Return [X, Y] of the center of cell containing provided text 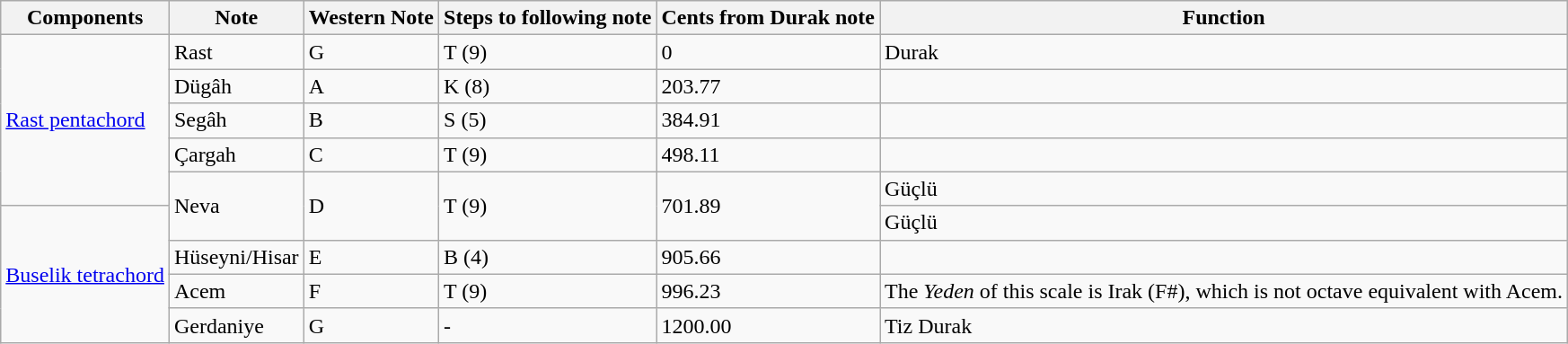
D [371, 206]
Note [236, 18]
- [548, 325]
384.91 [769, 120]
905.66 [769, 257]
K (8) [548, 86]
Rast pentachord [85, 120]
B (4) [548, 257]
Dügâh [236, 86]
Function [1224, 18]
1200.00 [769, 325]
Western Note [371, 18]
Steps to following note [548, 18]
Cents from Durak note [769, 18]
Çargah [236, 154]
Durak [1224, 52]
Acem [236, 291]
E [371, 257]
Buselik tetrachord [85, 274]
701.89 [769, 206]
B [371, 120]
498.11 [769, 154]
Components [85, 18]
Neva [236, 206]
Hüseyni/Hisar [236, 257]
Tiz Durak [1224, 325]
Segâh [236, 120]
203.77 [769, 86]
0 [769, 52]
Rast [236, 52]
996.23 [769, 291]
A [371, 86]
The Yeden of this scale is Irak (F#), which is not octave equivalent with Acem. [1224, 291]
C [371, 154]
F [371, 291]
Gerdaniye [236, 325]
S (5) [548, 120]
